Capture the cell that displays the provided text and extract its [X, Y] central coordinate. 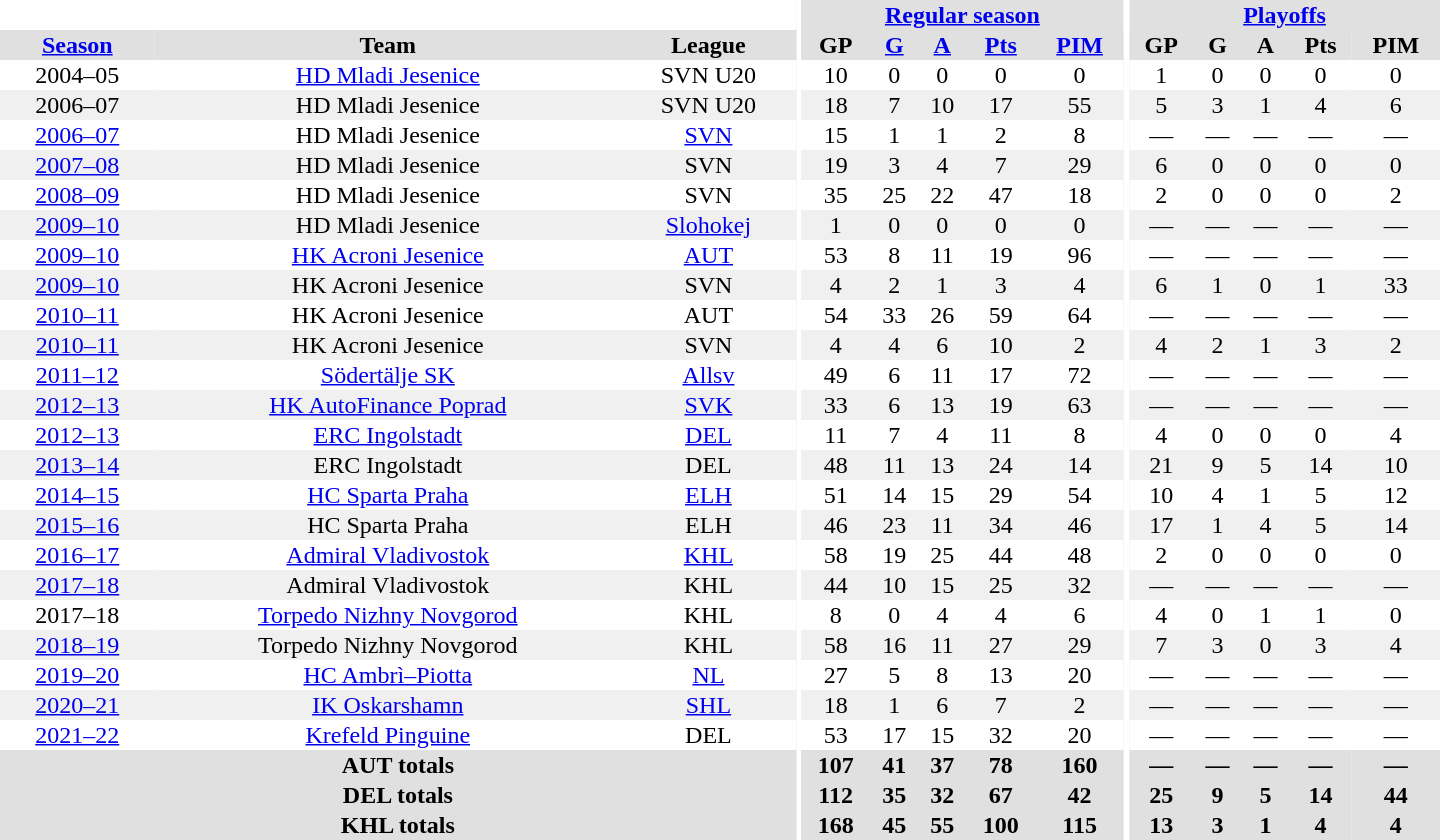
26 [942, 315]
SHL [708, 705]
2016–17 [78, 555]
2011–12 [78, 375]
21 [1162, 465]
Allsv [708, 375]
2015–16 [78, 525]
64 [1079, 315]
League [708, 45]
67 [1000, 795]
47 [1000, 195]
59 [1000, 315]
160 [1079, 765]
49 [836, 375]
23 [894, 525]
Krefeld Pinguine [388, 735]
100 [1000, 825]
78 [1000, 765]
2008–09 [78, 195]
107 [836, 765]
HC Ambrì–Piotta [388, 675]
115 [1079, 825]
IK Oskarshamn [388, 705]
96 [1079, 255]
2021–22 [78, 735]
Regular season [962, 15]
Season [78, 45]
51 [836, 495]
63 [1079, 405]
DEL totals [398, 795]
37 [942, 765]
2018–19 [78, 645]
AUT totals [398, 765]
72 [1079, 375]
42 [1079, 795]
34 [1000, 525]
45 [894, 825]
2019–20 [78, 675]
Slohokej [708, 225]
Playoffs [1284, 15]
112 [836, 795]
SVK [708, 405]
24 [1000, 465]
Team [388, 45]
NL [708, 675]
41 [894, 765]
16 [894, 645]
22 [942, 195]
2020–21 [78, 705]
168 [836, 825]
12 [1396, 495]
2014–15 [78, 495]
2004–05 [78, 75]
HK AutoFinance Poprad [388, 405]
Södertälje SK [388, 375]
KHL totals [398, 825]
2007–08 [78, 165]
2013–14 [78, 465]
